Scan for the cell matching the given text and deliver its [X, Y] coordinate at center. 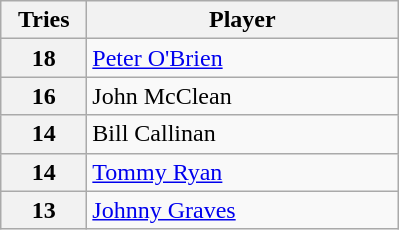
Peter O'Brien [242, 58]
Tommy Ryan [242, 172]
13 [44, 210]
John McClean [242, 96]
Tries [44, 20]
Johnny Graves [242, 210]
16 [44, 96]
Player [242, 20]
18 [44, 58]
Bill Callinan [242, 134]
